Output the (X, Y) coordinate of the center of the cell containing the given text.  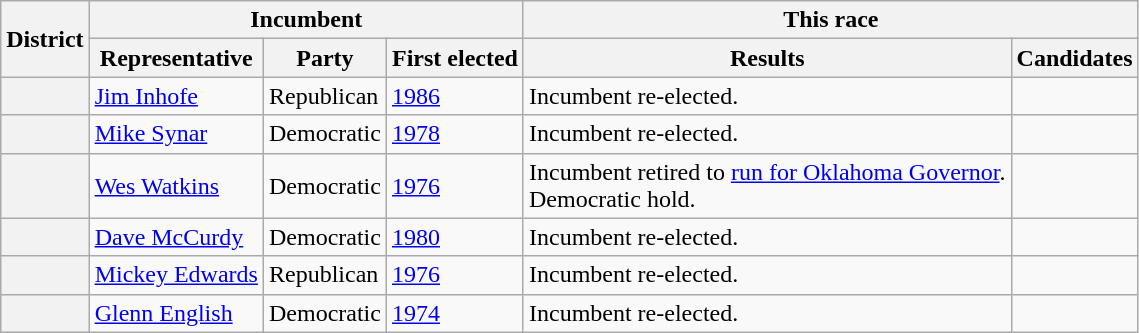
Results (767, 58)
First elected (454, 58)
1980 (454, 237)
1978 (454, 134)
1974 (454, 313)
Mickey Edwards (176, 275)
Mike Synar (176, 134)
This race (830, 20)
Party (324, 58)
1986 (454, 96)
Candidates (1074, 58)
Glenn English (176, 313)
Incumbent retired to run for Oklahoma Governor.Democratic hold. (767, 186)
Incumbent (306, 20)
Wes Watkins (176, 186)
Dave McCurdy (176, 237)
District (45, 39)
Jim Inhofe (176, 96)
Representative (176, 58)
